Locate the cell with the specified text and output its [x, y] center coordinate. 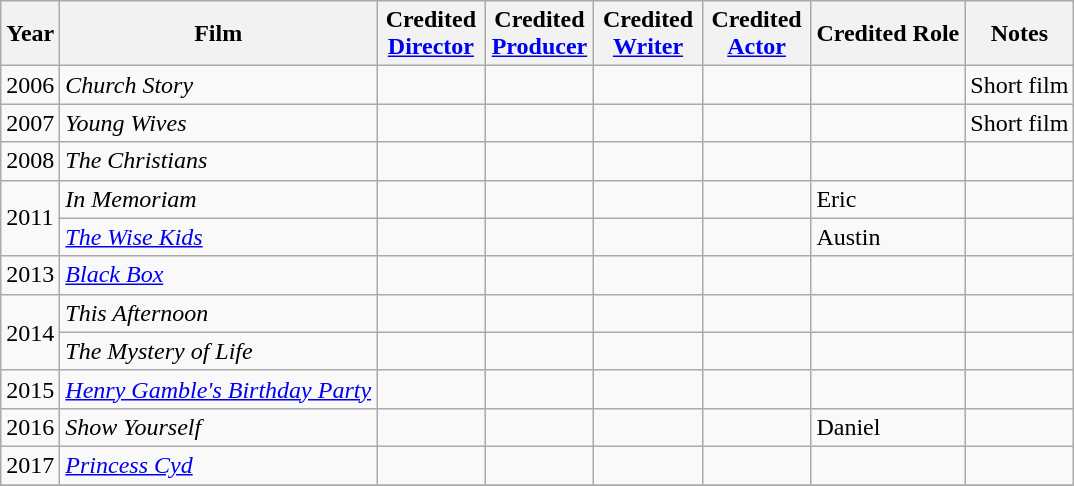
Credited Director [432, 34]
2006 [30, 85]
In Memoriam [218, 199]
This Afternoon [218, 313]
Austin [888, 237]
2008 [30, 161]
The Christians [218, 161]
Credited Role [888, 34]
Credited Producer [540, 34]
Eric [888, 199]
Credited Actor [756, 34]
Show Yourself [218, 427]
2015 [30, 389]
2017 [30, 465]
Credited Writer [648, 34]
Princess Cyd [218, 465]
2016 [30, 427]
Henry Gamble's Birthday Party [218, 389]
Black Box [218, 275]
2014 [30, 332]
The Mystery of Life [218, 351]
Film [218, 34]
Year [30, 34]
Young Wives [218, 123]
2011 [30, 218]
Daniel [888, 427]
2007 [30, 123]
Notes [1020, 34]
2013 [30, 275]
Church Story [218, 85]
The Wise Kids [218, 237]
